Scan for the cell matching the given text and deliver its (x, y) coordinate at center. 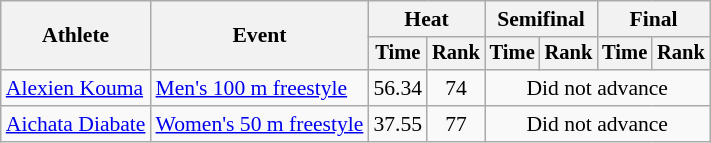
Semifinal (541, 19)
77 (456, 124)
Athlete (76, 36)
Aichata Diabate (76, 124)
Final (653, 19)
56.34 (398, 88)
37.55 (398, 124)
74 (456, 88)
Alexien Kouma (76, 88)
Men's 100 m freestyle (260, 88)
Women's 50 m freestyle (260, 124)
Event (260, 36)
Heat (426, 19)
